Capture the cell that displays the provided text and extract its [X, Y] central coordinate. 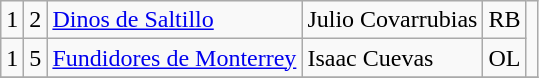
5 [36, 58]
RB [504, 20]
Isaac Cuevas [392, 58]
2 [36, 20]
Dinos de Saltillo [174, 20]
Julio Covarrubias [392, 20]
Fundidores de Monterrey [174, 58]
OL [504, 58]
